Provide the [x, y] coordinate of the cell's center where the given text is located.  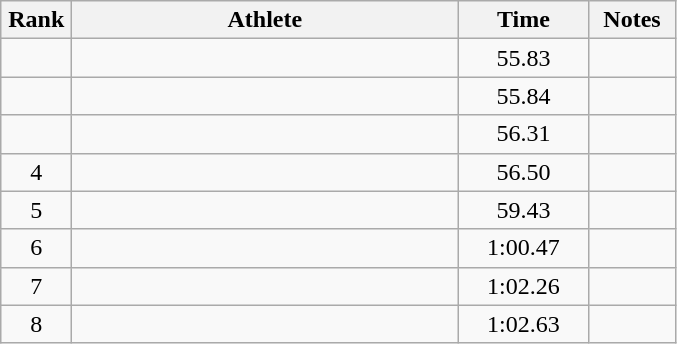
Time [524, 20]
55.83 [524, 58]
4 [36, 172]
59.43 [524, 210]
5 [36, 210]
1:00.47 [524, 248]
Notes [632, 20]
7 [36, 286]
8 [36, 324]
6 [36, 248]
Rank [36, 20]
55.84 [524, 96]
1:02.26 [524, 286]
1:02.63 [524, 324]
56.50 [524, 172]
Athlete [265, 20]
56.31 [524, 134]
